Extract the [X, Y] coordinate from the center of the cell holding the provided text.  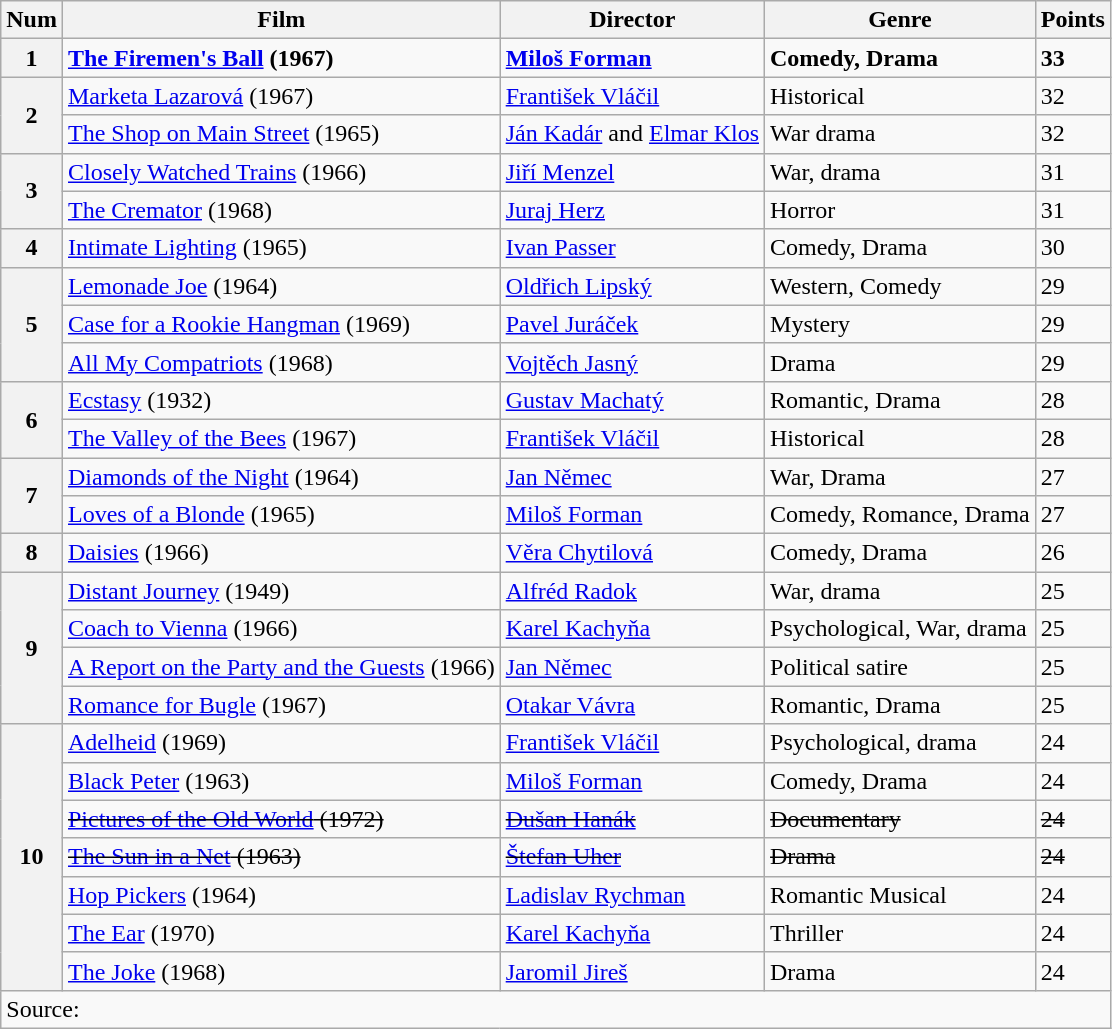
Case for a Rookie Hangman (1969) [281, 324]
Western, Comedy [900, 286]
Psychological, drama [900, 743]
Ján Kadár and Elmar Klos [632, 134]
Dušan Hanák [632, 819]
Genre [900, 20]
Marketa Lazarová (1967) [281, 96]
3 [32, 191]
Věra Chytilová [632, 553]
4 [32, 248]
26 [1072, 553]
Daisies (1966) [281, 553]
33 [1072, 58]
Ecstasy (1932) [281, 400]
Adelheid (1969) [281, 743]
Loves of a Blonde (1965) [281, 515]
Juraj Herz [632, 210]
Points [1072, 20]
6 [32, 419]
War, Drama [900, 477]
Jaromil Jireš [632, 971]
The Shop on Main Street (1965) [281, 134]
Pavel Juráček [632, 324]
Oldřich Lipský [632, 286]
5 [32, 324]
Romantic Musical [900, 895]
Lemonade Joe (1964) [281, 286]
Distant Journey (1949) [281, 591]
Intimate Lighting (1965) [281, 248]
Ladislav Rychman [632, 895]
Pictures of the Old World (1972) [281, 819]
Film [281, 20]
Mystery [900, 324]
Director [632, 20]
Closely Watched Trains (1966) [281, 172]
Source: [556, 1009]
9 [32, 648]
The Joke (1968) [281, 971]
All My Compatriots (1968) [281, 362]
Documentary [900, 819]
The Ear (1970) [281, 933]
Hop Pickers (1964) [281, 895]
Horror [900, 210]
Vojtěch Jasný [632, 362]
Num [32, 20]
2 [32, 115]
Psychological, War, drama [900, 629]
8 [32, 553]
Thriller [900, 933]
Black Peter (1963) [281, 781]
The Cremator (1968) [281, 210]
The Valley of the Bees (1967) [281, 438]
Otakar Vávra [632, 705]
Comedy, Romance, Drama [900, 515]
Coach to Vienna (1966) [281, 629]
Alfréd Radok [632, 591]
Štefan Uher [632, 857]
Romance for Bugle (1967) [281, 705]
10 [32, 857]
Gustav Machatý [632, 400]
A Report on the Party and the Guests (1966) [281, 667]
30 [1072, 248]
Jiří Menzel [632, 172]
The Firemen's Ball (1967) [281, 58]
1 [32, 58]
War drama [900, 134]
Ivan Passer [632, 248]
7 [32, 496]
Political satire [900, 667]
The Sun in a Net (1963) [281, 857]
Diamonds of the Night (1964) [281, 477]
